Return the (X, Y) coordinate for the center point of the cell that contains the specified text.  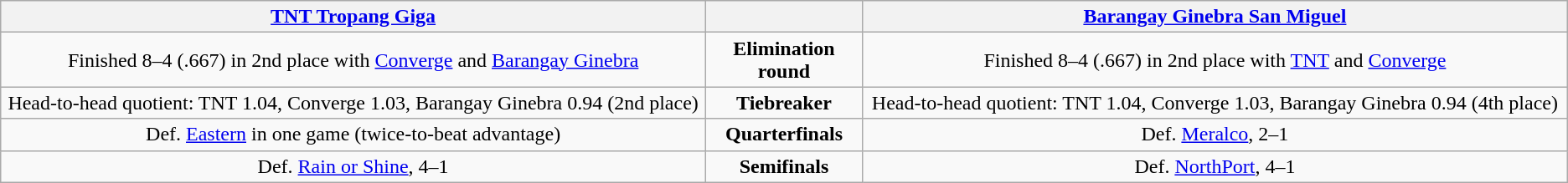
Barangay Ginebra San Miguel (1215, 17)
Semifinals (784, 166)
Head-to-head quotient: TNT 1.04, Converge 1.03, Barangay Ginebra 0.94 (2nd place) (353, 103)
Def. Meralco, 2–1 (1215, 135)
Tiebreaker (784, 103)
Quarterfinals (784, 135)
Def. Eastern in one game (twice-to-beat advantage) (353, 135)
Finished 8–4 (.667) in 2nd place with TNT and Converge (1215, 60)
Finished 8–4 (.667) in 2nd place with Converge and Barangay Ginebra (353, 60)
Def. Rain or Shine, 4–1 (353, 166)
TNT Tropang Giga (353, 17)
Elimination round (784, 60)
Def. NorthPort, 4–1 (1215, 166)
Head-to-head quotient: TNT 1.04, Converge 1.03, Barangay Ginebra 0.94 (4th place) (1215, 103)
